Extract the (X, Y) coordinate from the center of the cell holding the provided text.  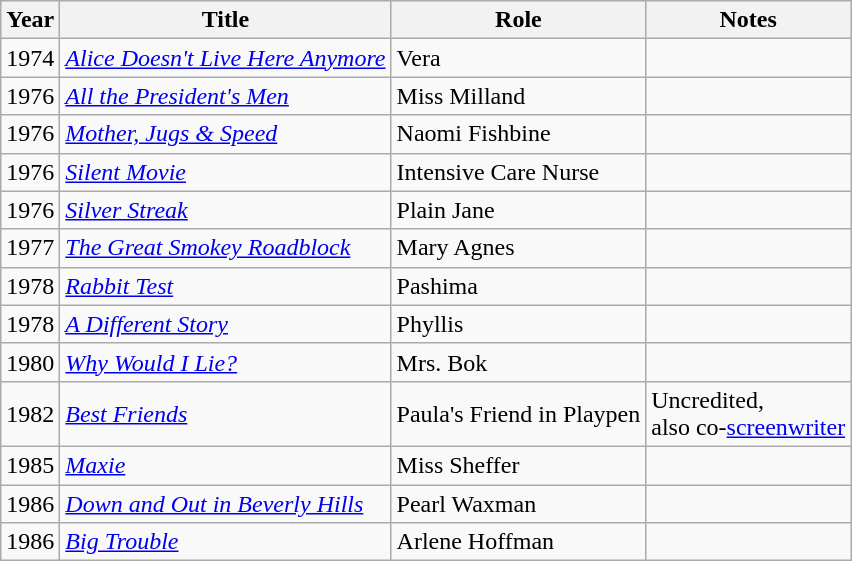
Vera (518, 58)
Big Trouble (226, 542)
Plain Jane (518, 210)
Uncredited,also co-screenwriter (748, 414)
Alice Doesn't Live Here Anymore (226, 58)
Title (226, 20)
1982 (30, 414)
Silent Movie (226, 172)
Mother, Jugs & Speed (226, 134)
Miss Milland (518, 96)
Intensive Care Nurse (518, 172)
Arlene Hoffman (518, 542)
Naomi Fishbine (518, 134)
Miss Sheffer (518, 465)
1977 (30, 248)
Why Would I Lie? (226, 362)
The Great Smokey Roadblock (226, 248)
Best Friends (226, 414)
1974 (30, 58)
Silver Streak (226, 210)
Maxie (226, 465)
Notes (748, 20)
Down and Out in Beverly Hills (226, 503)
Paula's Friend in Playpen (518, 414)
Mary Agnes (518, 248)
A Different Story (226, 324)
Year (30, 20)
All the President's Men (226, 96)
1980 (30, 362)
Role (518, 20)
Mrs. Bok (518, 362)
Pearl Waxman (518, 503)
1985 (30, 465)
Pashima (518, 286)
Rabbit Test (226, 286)
Phyllis (518, 324)
